For the text-containing cell, return its midpoint in (X, Y) coordinate format. 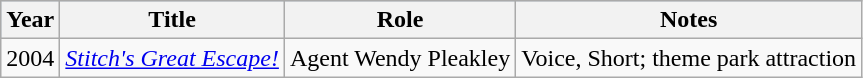
Role (400, 20)
Title (172, 20)
Voice, Short; theme park attraction (689, 58)
Year (30, 20)
Notes (689, 20)
Stitch's Great Escape! (172, 58)
Agent Wendy Pleakley (400, 58)
2004 (30, 58)
